Capture the cell that displays the provided text and extract its (X, Y) central coordinate. 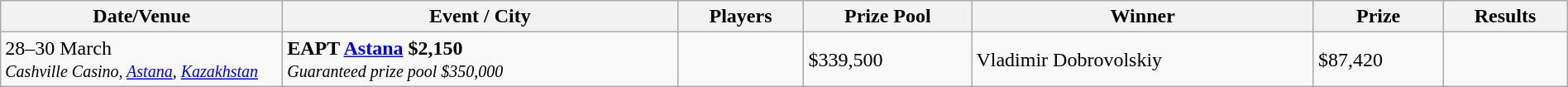
Results (1505, 17)
$339,500 (888, 60)
Vladimir Dobrovolskiy (1143, 60)
Date/Venue (142, 17)
Winner (1143, 17)
Players (741, 17)
28–30 MarchCashville Casino, Astana, Kazakhstan (142, 60)
EAPT Astana $2,150Guaranteed prize pool $350,000 (480, 60)
Event / City (480, 17)
$87,420 (1378, 60)
Prize Pool (888, 17)
Prize (1378, 17)
